Detect which cell encompasses the target text, then output its (X, Y) center coordinate. 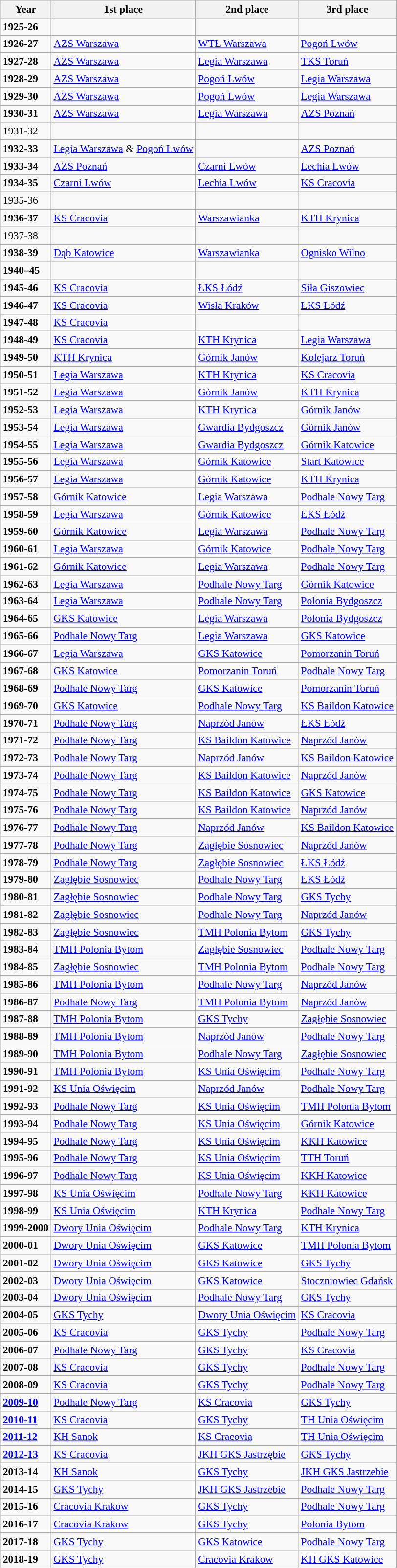
3rd place (348, 9)
WTŁ Warszawa (247, 44)
1995-96 (26, 1158)
JKH GKS Jastrzębie (247, 1455)
1938-39 (26, 253)
1936-37 (26, 218)
1930-31 (26, 114)
1990-91 (26, 1071)
1945-46 (26, 288)
1925-26 (26, 27)
1957-58 (26, 497)
Stoczniowiec Gdańsk (348, 1281)
2002-03 (26, 1281)
1977-78 (26, 845)
1967-68 (26, 671)
1996-97 (26, 1176)
1987-88 (26, 1019)
1949-50 (26, 358)
1926-27 (26, 44)
1993-94 (26, 1124)
1999-2000 (26, 1228)
1973-74 (26, 776)
1935-36 (26, 201)
Year (26, 9)
1984-85 (26, 967)
1958-59 (26, 514)
1965-66 (26, 636)
1972-73 (26, 758)
1955-56 (26, 462)
1991-92 (26, 1089)
1969-70 (26, 706)
2006-07 (26, 1350)
2009-10 (26, 1402)
2012-13 (26, 1455)
1998-99 (26, 1211)
Ognisko Wilno (348, 253)
2015-16 (26, 1507)
1985-86 (26, 984)
1946-47 (26, 305)
1980-81 (26, 897)
1934-35 (26, 183)
1948-49 (26, 340)
Legia Warszawa & Pogoń Lwów (123, 149)
1933-34 (26, 166)
1956-57 (26, 479)
1966-67 (26, 653)
1952-53 (26, 410)
1994-95 (26, 1141)
2008-09 (26, 1385)
1974-75 (26, 793)
2014-15 (26, 1489)
1986-87 (26, 1002)
1963-64 (26, 601)
1960-61 (26, 549)
1947-48 (26, 323)
Start Katowice (348, 462)
1964-65 (26, 619)
1970-71 (26, 723)
Polonia Bytom (348, 1524)
2nd place (247, 9)
Wisła Kraków (247, 305)
1931-32 (26, 131)
1959-60 (26, 532)
1962-63 (26, 584)
1968-69 (26, 689)
Kolejarz Toruń (348, 358)
1978-79 (26, 863)
1953-54 (26, 427)
1961-62 (26, 566)
1929-30 (26, 96)
1997-98 (26, 1194)
1932-33 (26, 149)
2005-06 (26, 1333)
2010-11 (26, 1420)
Dąb Katowice (123, 253)
2013-14 (26, 1472)
2018-19 (26, 1559)
1982-83 (26, 932)
1951-52 (26, 392)
1950-51 (26, 375)
2003-04 (26, 1298)
1979-80 (26, 880)
1989-90 (26, 1054)
1981-82 (26, 915)
1928-29 (26, 79)
2017-18 (26, 1542)
Siła Giszowiec (348, 288)
1927-28 (26, 62)
2016-17 (26, 1524)
2007-08 (26, 1368)
1975-76 (26, 810)
TKS Toruń (348, 62)
1971-72 (26, 740)
1988-89 (26, 1037)
1976-77 (26, 828)
1940–45 (26, 271)
1992-93 (26, 1107)
2000-01 (26, 1246)
2011-12 (26, 1437)
1937-38 (26, 236)
2001-02 (26, 1263)
KH GKS Katowice (348, 1559)
2004-05 (26, 1315)
1983-84 (26, 950)
TTH Toruń (348, 1158)
1954-55 (26, 445)
1st place (123, 9)
